Detect which cell encompasses the target text, then output its [X, Y] center coordinate. 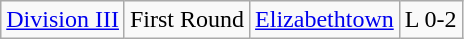
Division III [63, 20]
L 0-2 [430, 20]
First Round [186, 20]
Elizabethtown [325, 20]
